Return (x, y) of the center of cell containing provided text 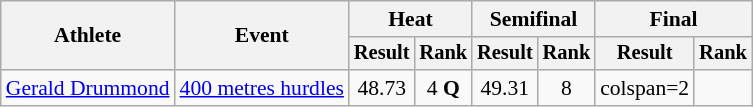
colspan=2 (644, 88)
4 Q (443, 88)
48.73 (382, 88)
Final (674, 19)
Semifinal (534, 19)
Event (262, 36)
Heat (410, 19)
Gerald Drummond (88, 88)
49.31 (505, 88)
400 metres hurdles (262, 88)
Athlete (88, 36)
8 (567, 88)
